Identify which cell holds the provided text, then report its [x, y] central coordinate. 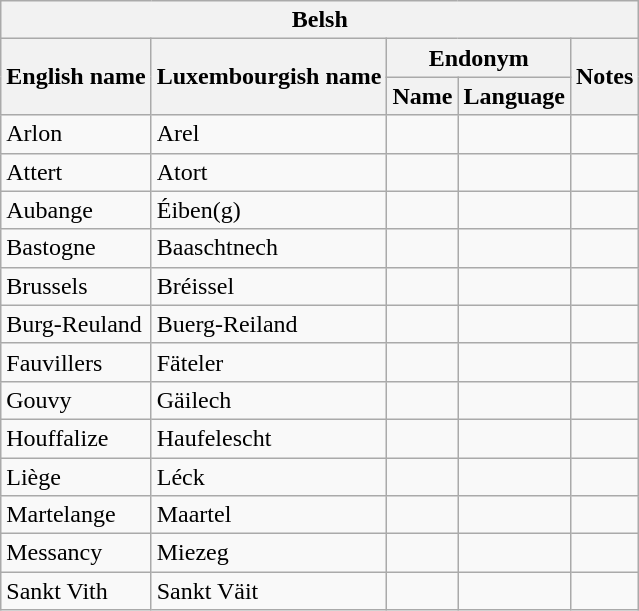
Léck [269, 477]
English name [76, 77]
Endonym [478, 58]
Notes [604, 77]
Atort [269, 172]
Buerg-Reiland [269, 324]
Language [514, 96]
Messancy [76, 553]
Aubange [76, 210]
Éiben(g) [269, 210]
Bréissel [269, 286]
Arlon [76, 134]
Gouvy [76, 400]
Baaschtnech [269, 248]
Name [422, 96]
Martelange [76, 515]
Liège [76, 477]
Brussels [76, 286]
Miezeg [269, 553]
Arel [269, 134]
Houffalize [76, 438]
Gäilech [269, 400]
Maartel [269, 515]
Sankt Vith [76, 591]
Fäteler [269, 362]
Sankt Väit [269, 591]
Burg-Reuland [76, 324]
Fauvillers [76, 362]
Belsh [320, 20]
Haufelescht [269, 438]
Attert [76, 172]
Bastogne [76, 248]
Luxembourgish name [269, 77]
